Provide the (x, y) coordinate of the cell's center where the given text is located.  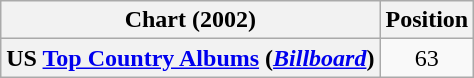
Position (427, 20)
63 (427, 58)
Chart (2002) (190, 20)
US Top Country Albums (Billboard) (190, 58)
